Output the (X, Y) coordinate of the center of the cell containing the given text.  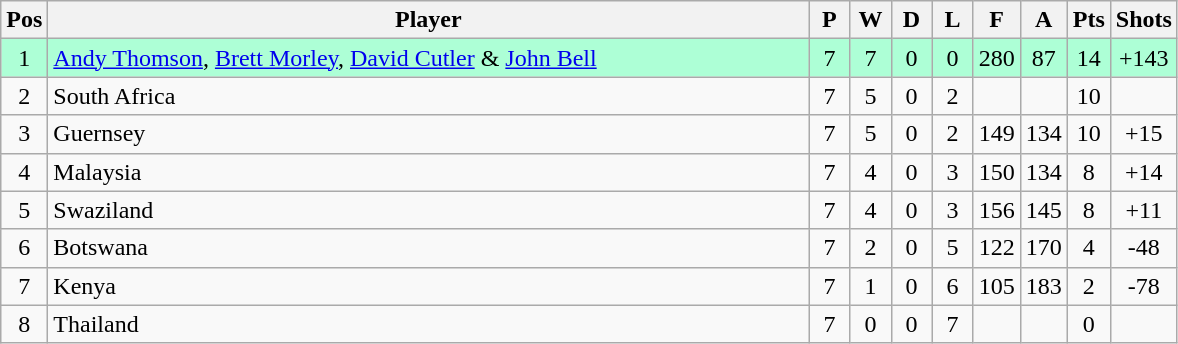
Swaziland (428, 210)
South Africa (428, 96)
183 (1044, 286)
+15 (1144, 134)
-78 (1144, 286)
+143 (1144, 58)
P (830, 20)
150 (996, 172)
149 (996, 134)
105 (996, 286)
170 (1044, 248)
W (870, 20)
156 (996, 210)
Kenya (428, 286)
Shots (1144, 20)
L (952, 20)
Player (428, 20)
Pts (1088, 20)
Thailand (428, 324)
Botswana (428, 248)
Guernsey (428, 134)
F (996, 20)
87 (1044, 58)
Pos (24, 20)
-48 (1144, 248)
14 (1088, 58)
+14 (1144, 172)
Andy Thomson, Brett Morley, David Cutler & John Bell (428, 58)
+11 (1144, 210)
280 (996, 58)
A (1044, 20)
Malaysia (428, 172)
122 (996, 248)
D (912, 20)
145 (1044, 210)
